Determine the [X, Y] coordinate at the center of the cell enclosing the given text.  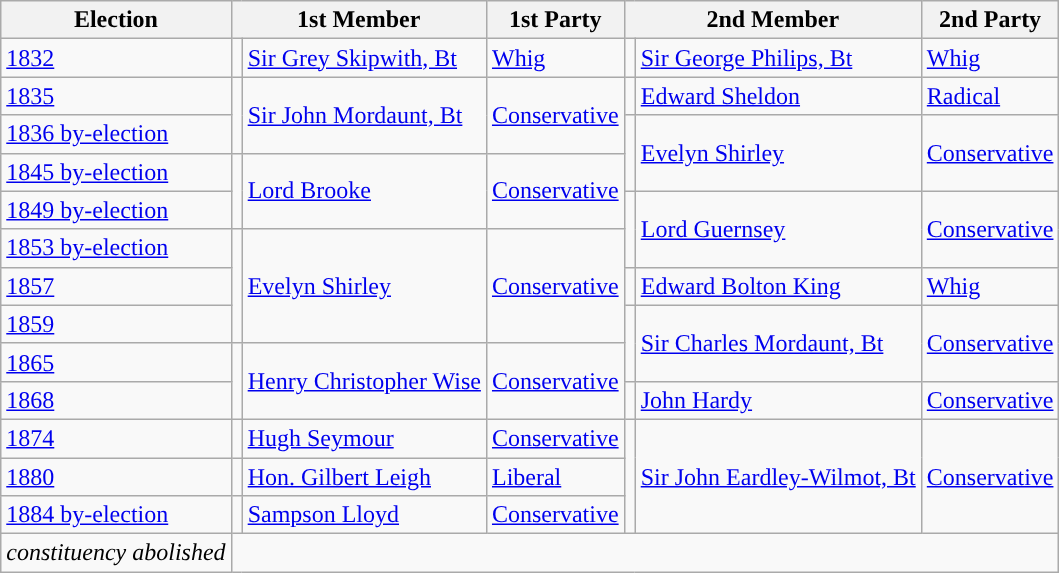
Sir Grey Skipwith, Bt [364, 58]
Sampson Lloyd [364, 515]
1835 [116, 96]
Sir Charles Mordaunt, Bt [778, 343]
Lord Brooke [364, 191]
Hugh Seymour [364, 438]
constituency abolished [116, 553]
1859 [116, 324]
1874 [116, 438]
Election [116, 20]
Henry Christopher Wise [364, 381]
Lord Guernsey [778, 229]
Radical [990, 96]
Liberal [555, 477]
1853 by-election [116, 248]
Edward Bolton King [778, 286]
1865 [116, 362]
2nd Member [772, 20]
Sir John Eardley-Wilmot, Bt [778, 476]
1849 by-election [116, 210]
2nd Party [990, 20]
John Hardy [778, 400]
1880 [116, 477]
1836 by-election [116, 134]
1868 [116, 400]
1832 [116, 58]
Hon. Gilbert Leigh [364, 477]
1st Member [358, 20]
1st Party [555, 20]
Edward Sheldon [778, 96]
1884 by-election [116, 515]
1857 [116, 286]
Sir George Philips, Bt [778, 58]
1845 by-election [116, 172]
Sir John Mordaunt, Bt [364, 115]
